Find where the given text appears and provide that cell's center as (x, y) coordinate. 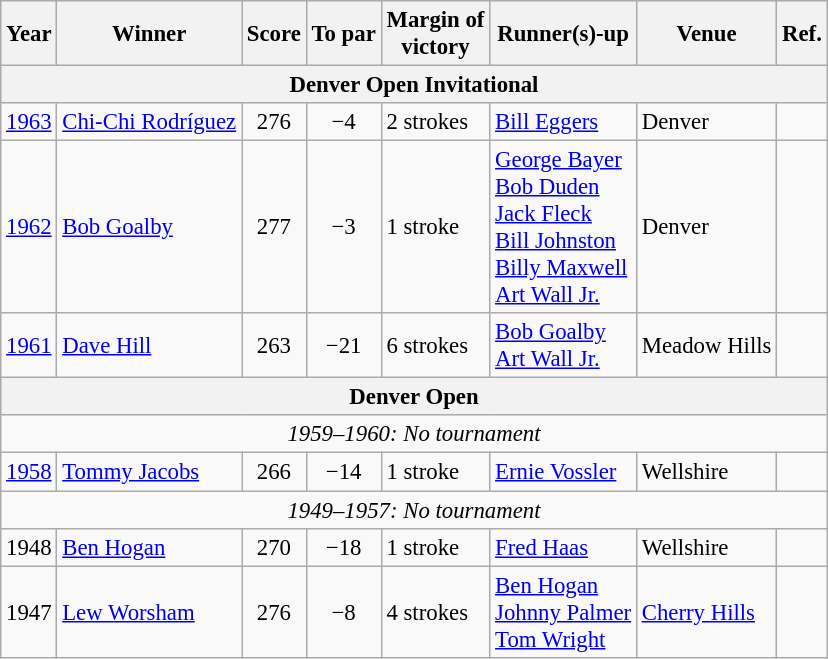
1961 (29, 346)
Ref. (802, 34)
1949–1957: No tournament (414, 510)
Dave Hill (150, 346)
1963 (29, 122)
Denver Open (414, 397)
1962 (29, 228)
263 (274, 346)
−18 (344, 547)
Venue (706, 34)
Meadow Hills (706, 346)
1958 (29, 472)
266 (274, 472)
Score (274, 34)
4 strokes (436, 612)
Ben Hogan Johnny Palmer Tom Wright (564, 612)
Margin ofvictory (436, 34)
1947 (29, 612)
Fred Haas (564, 547)
Lew Worsham (150, 612)
−8 (344, 612)
Bob Goalby Art Wall Jr. (564, 346)
Ernie Vossler (564, 472)
Chi-Chi Rodríguez (150, 122)
To par (344, 34)
1959–1960: No tournament (414, 435)
Ben Hogan (150, 547)
270 (274, 547)
−21 (344, 346)
Runner(s)-up (564, 34)
−3 (344, 228)
George Bayer Bob Duden Jack Fleck Bill Johnston Billy Maxwell Art Wall Jr. (564, 228)
Bob Goalby (150, 228)
277 (274, 228)
1948 (29, 547)
−14 (344, 472)
Tommy Jacobs (150, 472)
Winner (150, 34)
Bill Eggers (564, 122)
Year (29, 34)
−4 (344, 122)
Denver Open Invitational (414, 85)
Cherry Hills (706, 612)
6 strokes (436, 346)
2 strokes (436, 122)
